Locate the cell with the specified text and output its [x, y] center coordinate. 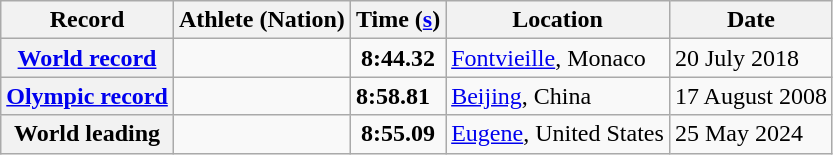
20 July 2018 [750, 58]
Athlete (Nation) [262, 20]
Time (s) [398, 20]
Beijing, China [558, 96]
8:58.81 [398, 96]
17 August 2008 [750, 96]
8:55.09 [398, 134]
World leading [88, 134]
Eugene, United States [558, 134]
Record [88, 20]
25 May 2024 [750, 134]
Date [750, 20]
World record [88, 58]
8:44.32 [398, 58]
Olympic record [88, 96]
Location [558, 20]
Fontvieille, Monaco [558, 58]
